Output the (X, Y) coordinate of the center of the cell containing the given text.  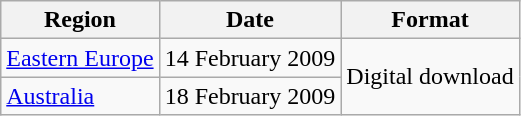
Date (250, 20)
Australia (80, 96)
Region (80, 20)
Digital download (430, 77)
14 February 2009 (250, 58)
Eastern Europe (80, 58)
18 February 2009 (250, 96)
Format (430, 20)
